For the text-containing cell, return its midpoint in (x, y) coordinate format. 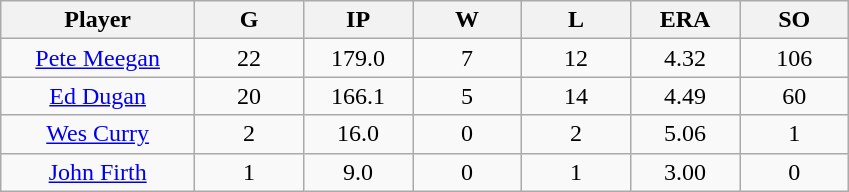
L (576, 20)
SO (794, 20)
12 (576, 58)
5 (468, 96)
W (468, 20)
7 (468, 58)
106 (794, 58)
4.49 (686, 96)
3.00 (686, 172)
4.32 (686, 58)
Wes Curry (98, 134)
9.0 (358, 172)
16.0 (358, 134)
Pete Meegan (98, 58)
14 (576, 96)
179.0 (358, 58)
20 (250, 96)
Player (98, 20)
IP (358, 20)
60 (794, 96)
22 (250, 58)
5.06 (686, 134)
ERA (686, 20)
166.1 (358, 96)
John Firth (98, 172)
G (250, 20)
Ed Dugan (98, 96)
